Capture the cell that displays the provided text and extract its (x, y) central coordinate. 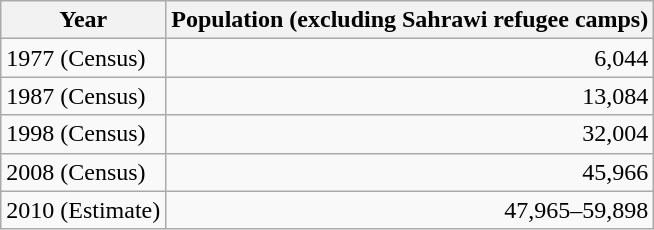
1987 (Census) (84, 96)
Year (84, 20)
1998 (Census) (84, 134)
1977 (Census) (84, 58)
45,966 (410, 172)
2010 (Estimate) (84, 210)
Population (excluding Sahrawi refugee camps) (410, 20)
47,965–59,898 (410, 210)
32,004 (410, 134)
6,044 (410, 58)
2008 (Census) (84, 172)
13,084 (410, 96)
